Find where the given text appears and provide that cell's center as (X, Y) coordinate. 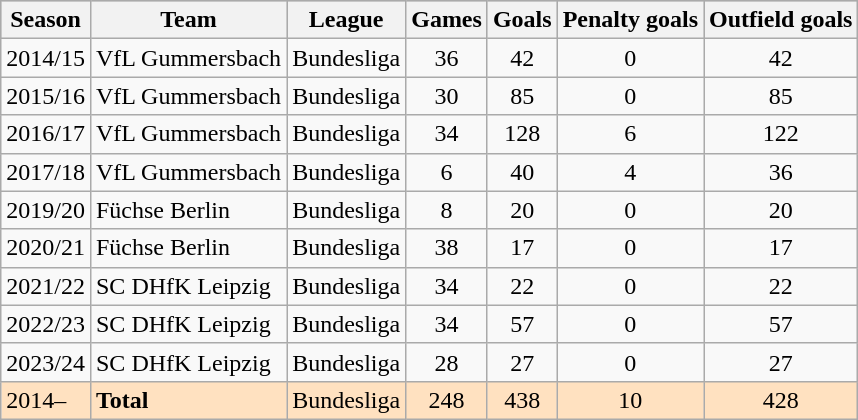
2019/20 (46, 210)
28 (447, 362)
2023/24 (46, 362)
Goals (522, 20)
2014/15 (46, 58)
122 (781, 134)
Team (188, 20)
38 (447, 248)
2015/16 (46, 96)
2020/21 (46, 248)
2022/23 (46, 324)
Penalty goals (630, 20)
2021/22 (46, 286)
Total (188, 400)
Games (447, 20)
2016/17 (46, 134)
428 (781, 400)
League (346, 20)
2014– (46, 400)
4 (630, 172)
Outfield goals (781, 20)
8 (447, 210)
2017/18 (46, 172)
438 (522, 400)
248 (447, 400)
40 (522, 172)
30 (447, 96)
128 (522, 134)
Season (46, 20)
10 (630, 400)
